Capture the cell that displays the provided text and extract its [x, y] central coordinate. 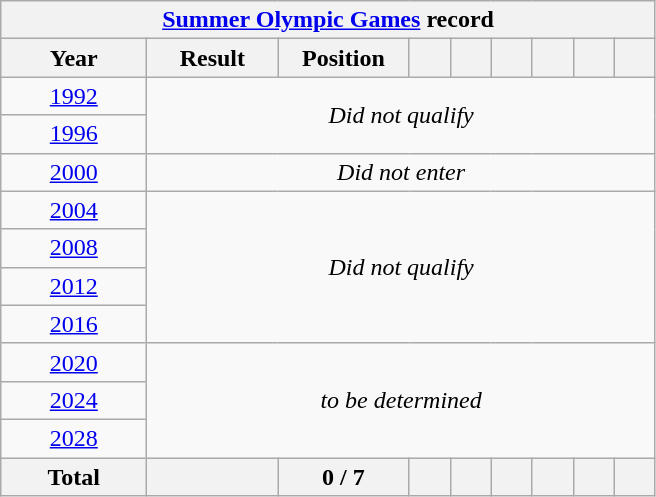
2020 [74, 362]
Total [74, 477]
Summer Olympic Games record [328, 20]
2000 [74, 172]
1992 [74, 96]
2024 [74, 400]
2008 [74, 248]
to be determined [401, 400]
2004 [74, 210]
1996 [74, 134]
Did not enter [401, 172]
Result [212, 58]
Year [74, 58]
Position [344, 58]
0 / 7 [344, 477]
2012 [74, 286]
2016 [74, 324]
2028 [74, 438]
